Identify which cell holds the provided text, then report its (x, y) central coordinate. 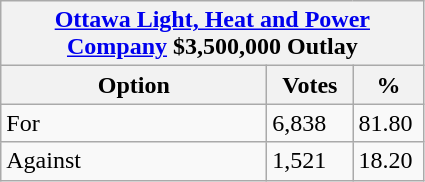
Against (134, 161)
Ottawa Light, Heat and Power Company $3,500,000 Outlay (212, 34)
6,838 (310, 123)
Votes (310, 85)
18.20 (388, 161)
81.80 (388, 123)
For (134, 123)
Option (134, 85)
1,521 (310, 161)
% (388, 85)
